Pinpoint the cell where the given text exists, returning its (X, Y) midpoint coordinate. 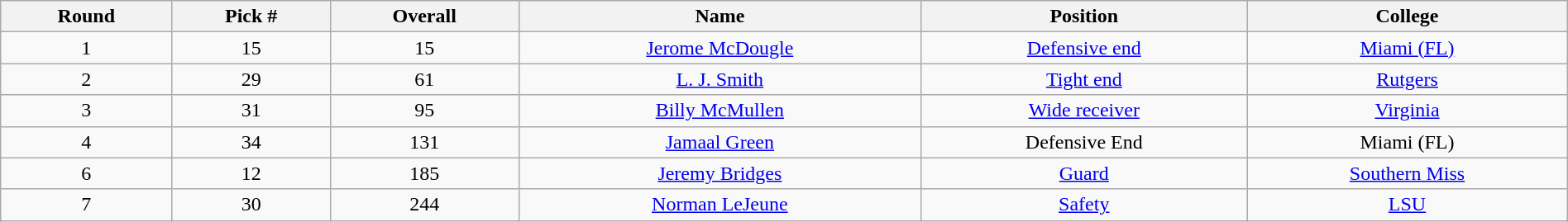
Overall (424, 17)
L. J. Smith (719, 79)
1 (86, 48)
College (1408, 17)
Norman LeJeune (719, 205)
Billy McMullen (719, 111)
Defensive end (1084, 48)
61 (424, 79)
Wide receiver (1084, 111)
Jeremy Bridges (719, 173)
Pick # (251, 17)
3 (86, 111)
185 (424, 173)
30 (251, 205)
4 (86, 142)
34 (251, 142)
Jamaal Green (719, 142)
95 (424, 111)
31 (251, 111)
Southern Miss (1408, 173)
Jerome McDougle (719, 48)
2 (86, 79)
LSU (1408, 205)
Name (719, 17)
7 (86, 205)
Round (86, 17)
Tight end (1084, 79)
131 (424, 142)
244 (424, 205)
Virginia (1408, 111)
6 (86, 173)
Position (1084, 17)
Guard (1084, 173)
Defensive End (1084, 142)
Safety (1084, 205)
29 (251, 79)
12 (251, 173)
Rutgers (1408, 79)
